Scan for the cell matching the given text and deliver its [x, y] coordinate at center. 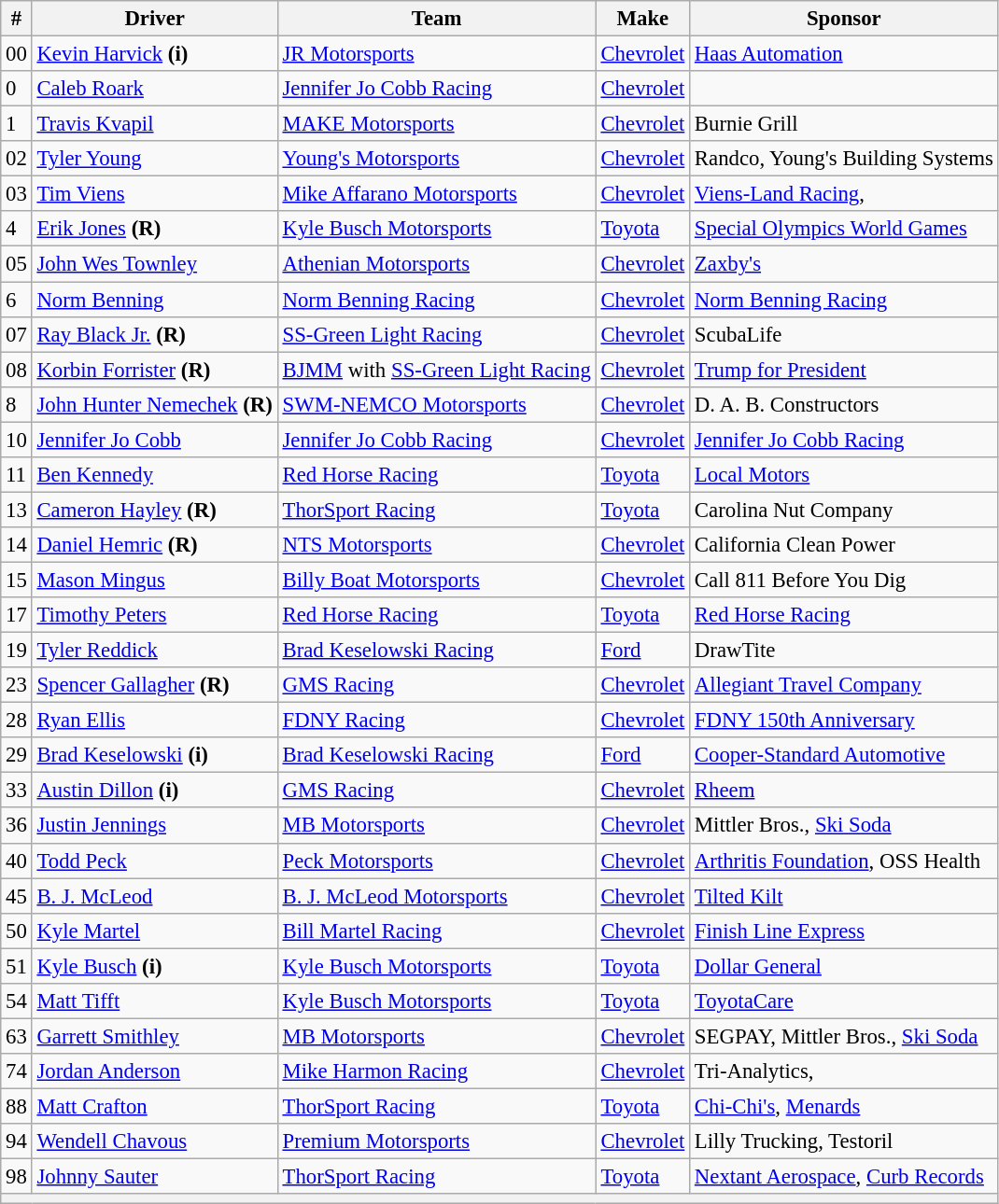
Tri-Analytics, [844, 1071]
BJMM with SS-Green Light Racing [437, 370]
Bill Martel Racing [437, 931]
Brad Keselowski (i) [155, 755]
SEGPAY, Mittler Bros., Ski Soda [844, 1036]
Call 811 Before You Dig [844, 580]
19 [17, 651]
8 [17, 404]
Special Olympics World Games [844, 229]
John Wes Townley [155, 264]
Team [437, 19]
Ray Black Jr. (R) [155, 334]
SS-Green Light Racing [437, 334]
Mike Affarano Motorsports [437, 194]
03 [17, 194]
33 [17, 791]
Tyler Reddick [155, 651]
D. A. B. Constructors [844, 404]
Dollar General [844, 966]
23 [17, 685]
Peck Motorsports [437, 861]
Burnie Grill [844, 124]
29 [17, 755]
0 [17, 89]
54 [17, 1001]
B. J. McLeod [155, 896]
1 [17, 124]
Jennifer Jo Cobb [155, 440]
SWM-NEMCO Motorsports [437, 404]
Korbin Forrister (R) [155, 370]
Zaxby's [844, 264]
Wendell Chavous [155, 1141]
Lilly Trucking, Testoril [844, 1141]
John Hunter Nemechek (R) [155, 404]
08 [17, 370]
36 [17, 826]
Ryan Ellis [155, 721]
Carolina Nut Company [844, 510]
88 [17, 1106]
14 [17, 545]
Mike Harmon Racing [437, 1071]
Tilted Kilt [844, 896]
Premium Motorsports [437, 1141]
10 [17, 440]
Mason Mingus [155, 580]
4 [17, 229]
Trump for President [844, 370]
74 [17, 1071]
Viens-Land Racing, [844, 194]
Finish Line Express [844, 931]
Make [642, 19]
28 [17, 721]
Billy Boat Motorsports [437, 580]
50 [17, 931]
Jordan Anderson [155, 1071]
FDNY 150th Anniversary [844, 721]
# [17, 19]
Matt Tifft [155, 1001]
40 [17, 861]
51 [17, 966]
Cameron Hayley (R) [155, 510]
Tyler Young [155, 159]
ToyotaCare [844, 1001]
00 [17, 54]
JR Motorsports [437, 54]
98 [17, 1177]
07 [17, 334]
Norm Benning [155, 300]
Local Motors [844, 475]
ScubaLife [844, 334]
Ben Kennedy [155, 475]
Daniel Hemric (R) [155, 545]
Todd Peck [155, 861]
Johnny Sauter [155, 1177]
Randco, Young's Building Systems [844, 159]
Chi-Chi's, Menards [844, 1106]
45 [17, 896]
Caleb Roark [155, 89]
Garrett Smithley [155, 1036]
Sponsor [844, 19]
Arthritis Foundation, OSS Health [844, 861]
02 [17, 159]
Timothy Peters [155, 615]
Spencer Gallagher (R) [155, 685]
Mittler Bros., Ski Soda [844, 826]
Kyle Martel [155, 931]
California Clean Power [844, 545]
Kevin Harvick (i) [155, 54]
NTS Motorsports [437, 545]
Tim Viens [155, 194]
Young's Motorsports [437, 159]
Kyle Busch (i) [155, 966]
17 [17, 615]
94 [17, 1141]
13 [17, 510]
Haas Automation [844, 54]
Athenian Motorsports [437, 264]
Driver [155, 19]
11 [17, 475]
Justin Jennings [155, 826]
B. J. McLeod Motorsports [437, 896]
Rheem [844, 791]
05 [17, 264]
Matt Crafton [155, 1106]
Nextant Aerospace, Curb Records [844, 1177]
FDNY Racing [437, 721]
15 [17, 580]
Cooper-Standard Automotive [844, 755]
6 [17, 300]
Erik Jones (R) [155, 229]
Austin Dillon (i) [155, 791]
DrawTite [844, 651]
63 [17, 1036]
Travis Kvapil [155, 124]
MAKE Motorsports [437, 124]
Allegiant Travel Company [844, 685]
